For the text-containing cell, return its midpoint in [x, y] coordinate format. 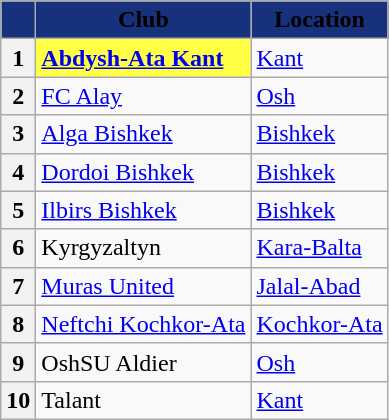
Kochkor-Ata [320, 324]
7 [18, 286]
2 [18, 96]
Club [144, 20]
Kara-Balta [320, 248]
3 [18, 134]
FC Alay [144, 96]
10 [18, 400]
6 [18, 248]
Neftchi Kochkor-Ata [144, 324]
Abdysh-Ata Kant [144, 58]
Kyrgyzaltyn [144, 248]
OshSU Aldier [144, 362]
1 [18, 58]
Dordoi Bishkek [144, 172]
Jalal-Abad [320, 286]
Ilbirs Bishkek [144, 210]
Talant [144, 400]
Muras United [144, 286]
9 [18, 362]
5 [18, 210]
Alga Bishkek [144, 134]
4 [18, 172]
8 [18, 324]
Location [320, 20]
